From the cell containing the given text, extract its center point as [x, y] coordinate. 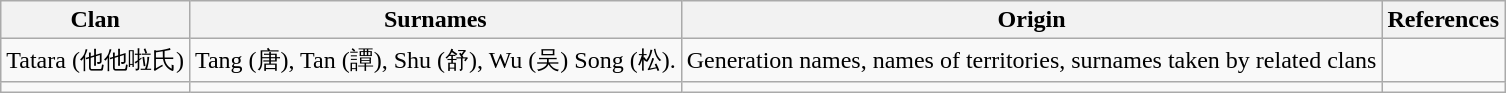
References [1444, 20]
Surnames [435, 20]
Origin [1032, 20]
Tang (唐), Tan (譚), Shu (舒), Wu (吴) Song (松). [435, 60]
Clan [96, 20]
Tatara (他他啦氏) [96, 60]
Generation names, names of territories, surnames taken by related clans [1032, 60]
